Locate the cell with the specified text and output its [X, Y] center coordinate. 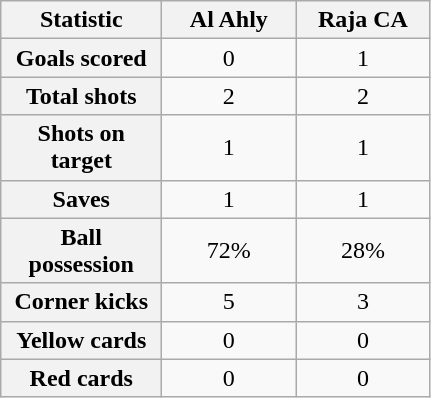
28% [363, 250]
Shots on target [82, 148]
5 [229, 302]
3 [363, 302]
72% [229, 250]
Statistic [82, 20]
Al Ahly [229, 20]
Ball possession [82, 250]
Yellow cards [82, 340]
Saves [82, 199]
Goals scored [82, 58]
Total shots [82, 96]
Corner kicks [82, 302]
Red cards [82, 378]
Raja CA [363, 20]
